Determine the (X, Y) coordinate at the center of the cell enclosing the given text.  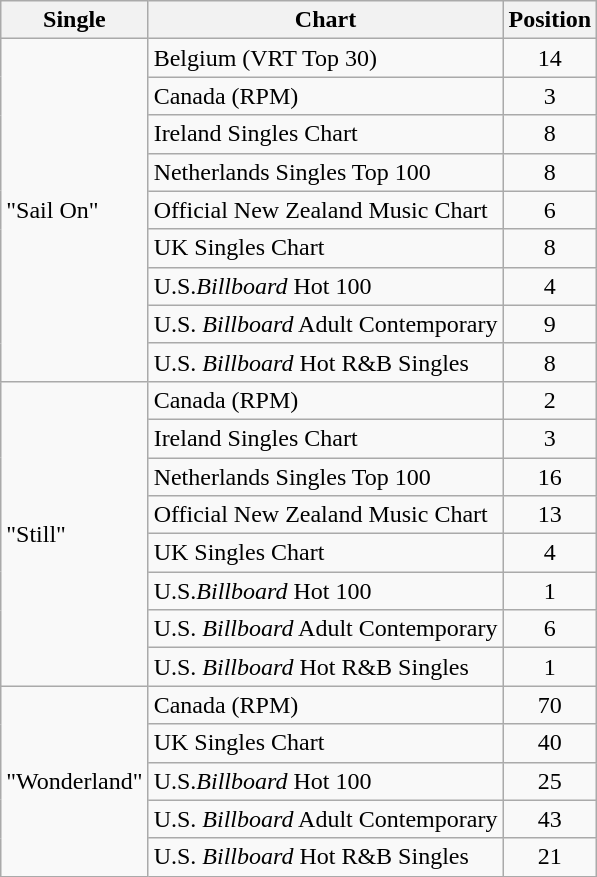
13 (550, 515)
Belgium (VRT Top 30) (326, 58)
9 (550, 324)
Position (550, 20)
"Sail On" (74, 210)
16 (550, 477)
25 (550, 781)
21 (550, 857)
43 (550, 819)
2 (550, 400)
14 (550, 58)
Single (74, 20)
"Still" (74, 533)
"Wonderland" (74, 781)
70 (550, 705)
Chart (326, 20)
40 (550, 743)
